Provide the [x, y] coordinate of the cell's center where the given text is located.  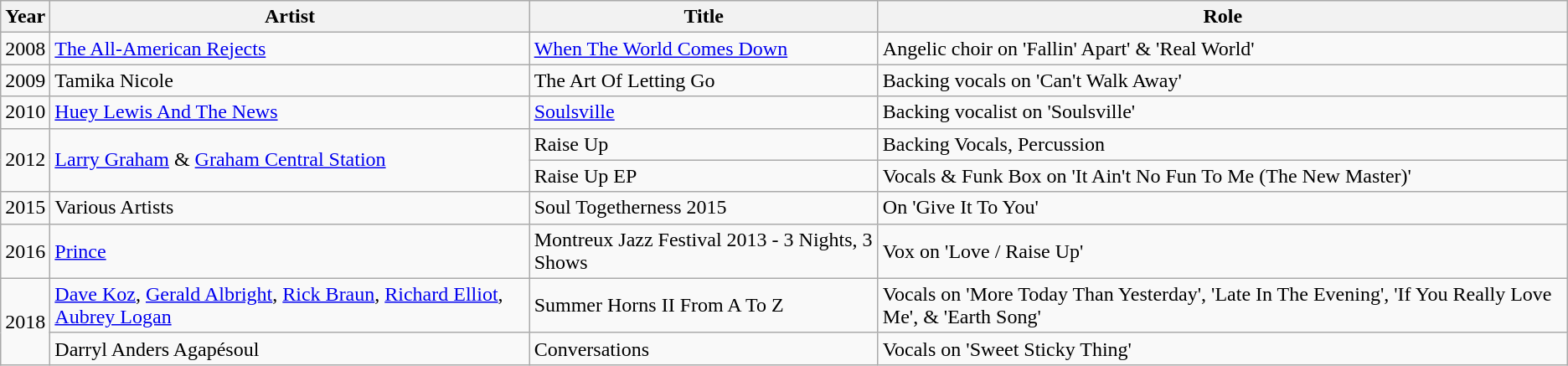
Backing Vocals, Percussion [1223, 144]
Title [704, 17]
Angelic choir on 'Fallin' Apart' & 'Real World' [1223, 49]
Tamika Nicole [290, 80]
Conversations [704, 348]
Year [25, 17]
Backing vocalist on 'Soulsville' [1223, 112]
When The World Comes Down [704, 49]
2015 [25, 208]
2008 [25, 49]
Larry Graham & Graham Central Station [290, 160]
Darryl Anders Agapésoul [290, 348]
Role [1223, 17]
The All-American Rejects [290, 49]
2018 [25, 322]
Montreux Jazz Festival 2013 - 3 Nights, 3 Shows [704, 251]
The Art Of Letting Go [704, 80]
Huey Lewis And The News [290, 112]
Soulsville [704, 112]
Dave Koz, Gerald Albright, Rick Braun, Richard Elliot, Aubrey Logan [290, 305]
Vocals on 'Sweet Sticky Thing' [1223, 348]
2016 [25, 251]
2012 [25, 160]
Vocals on 'More Today Than Yesterday', 'Late In The Evening', 'If You Really Love Me', & 'Earth Song' [1223, 305]
Vox on 'Love / Raise Up' [1223, 251]
2009 [25, 80]
Prince [290, 251]
Summer Horns II From A To Z [704, 305]
2010 [25, 112]
Vocals & Funk Box on 'It Ain't No Fun To Me (The New Master)' [1223, 176]
Soul Togetherness 2015 [704, 208]
Backing vocals on 'Can't Walk Away' [1223, 80]
Raise Up EP [704, 176]
Artist [290, 17]
On 'Give It To You' [1223, 208]
Various Artists [290, 208]
Raise Up [704, 144]
